For the text-containing cell, return its midpoint in (x, y) coordinate format. 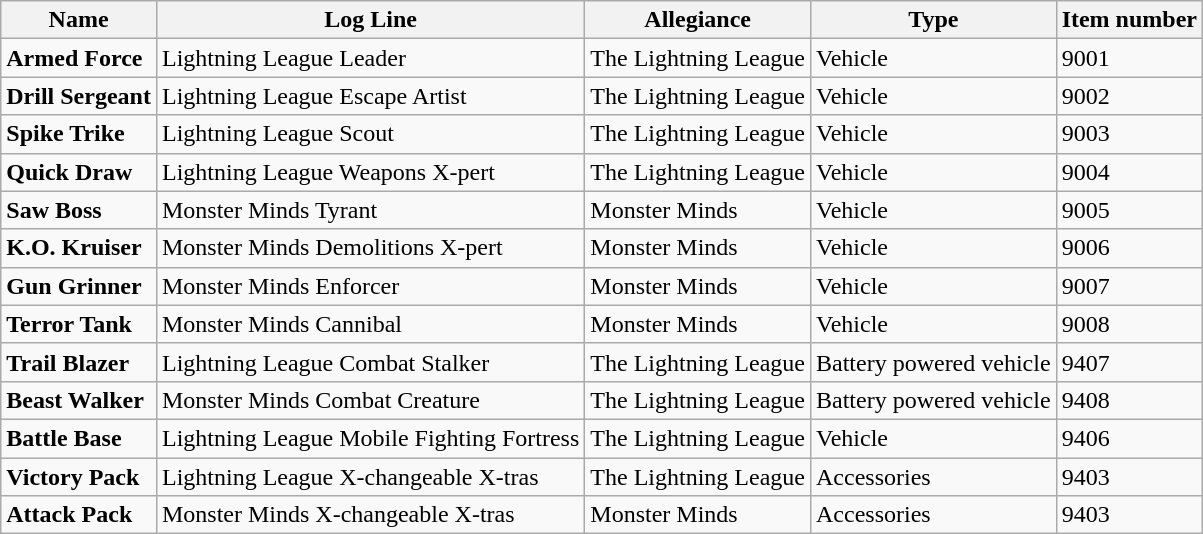
9006 (1129, 248)
Battle Base (79, 438)
Monster Minds Cannibal (370, 324)
Item number (1129, 20)
Drill Sergeant (79, 96)
Attack Pack (79, 515)
9407 (1129, 362)
9002 (1129, 96)
Monster Minds Tyrant (370, 210)
9005 (1129, 210)
Armed Force (79, 58)
Log Line (370, 20)
Monster Minds Enforcer (370, 286)
9001 (1129, 58)
Beast Walker (79, 400)
Terror Tank (79, 324)
Monster Minds Combat Creature (370, 400)
Trail Blazer (79, 362)
Saw Boss (79, 210)
Gun Grinner (79, 286)
Lightning League Escape Artist (370, 96)
Name (79, 20)
Monster Minds X-changeable X-tras (370, 515)
Allegiance (698, 20)
Monster Minds Demolitions X-pert (370, 248)
9406 (1129, 438)
9008 (1129, 324)
9007 (1129, 286)
9004 (1129, 172)
9408 (1129, 400)
Spike Trike (79, 134)
Quick Draw (79, 172)
Victory Pack (79, 477)
Lightning League Weapons X-pert (370, 172)
K.O. Kruiser (79, 248)
Lightning League Scout (370, 134)
9003 (1129, 134)
Lightning League Mobile Fighting Fortress (370, 438)
Lightning League X-changeable X-tras (370, 477)
Lightning League Combat Stalker (370, 362)
Lightning League Leader (370, 58)
Type (933, 20)
